Locate the cell with the specified text and output its [x, y] center coordinate. 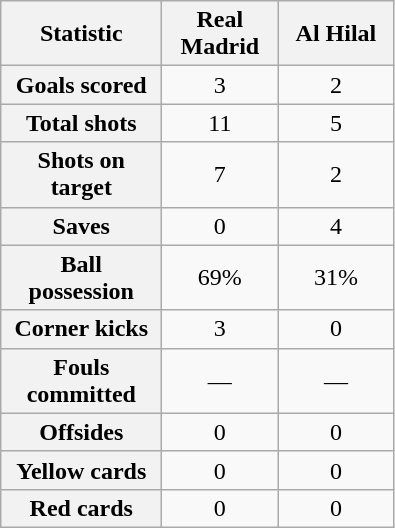
Al Hilal [336, 34]
Offsides [82, 432]
Yellow cards [82, 470]
69% [220, 278]
4 [336, 226]
7 [220, 174]
5 [336, 123]
Shots on target [82, 174]
Corner kicks [82, 329]
Goals scored [82, 85]
Statistic [82, 34]
Total shots [82, 123]
Red cards [82, 508]
31% [336, 278]
Saves [82, 226]
Fouls committed [82, 380]
Real Madrid [220, 34]
11 [220, 123]
Ball possession [82, 278]
